Output the [x, y] coordinate of the center of the cell containing the given text.  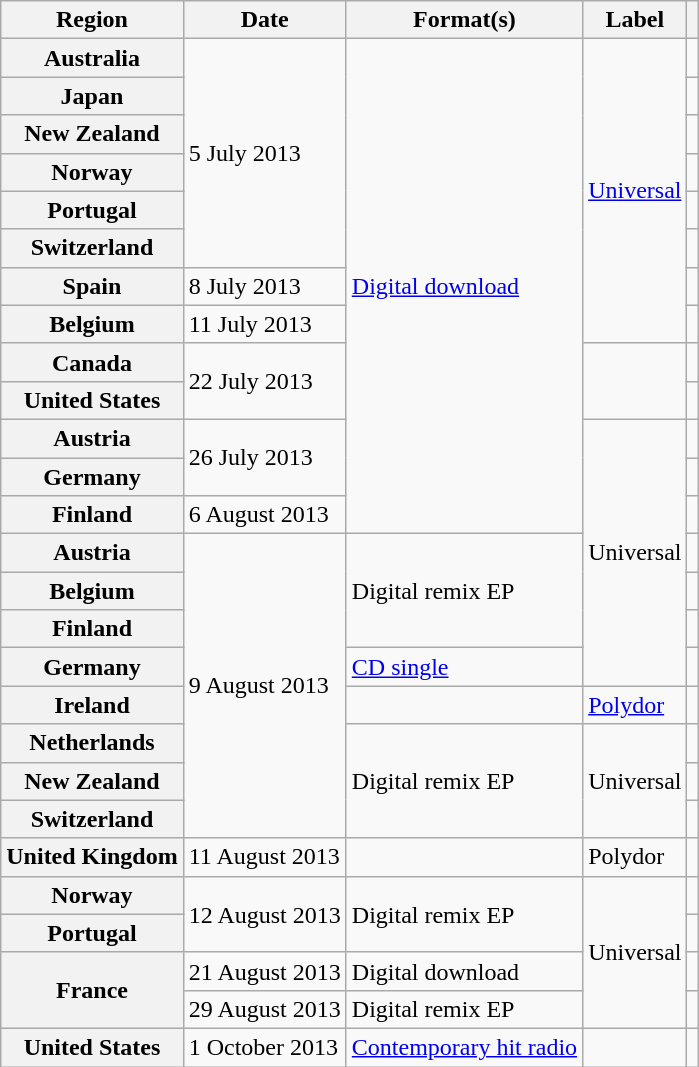
21 August 2013 [264, 971]
CD single [464, 667]
12 August 2013 [264, 914]
Region [92, 20]
29 August 2013 [264, 1009]
26 July 2013 [264, 457]
France [92, 990]
Australia [92, 58]
Ireland [92, 705]
9 August 2013 [264, 686]
6 August 2013 [264, 515]
11 July 2013 [264, 324]
5 July 2013 [264, 153]
Format(s) [464, 20]
Spain [92, 286]
Canada [92, 362]
Label [635, 20]
1 October 2013 [264, 1047]
22 July 2013 [264, 381]
Netherlands [92, 743]
11 August 2013 [264, 857]
United Kingdom [92, 857]
Contemporary hit radio [464, 1047]
Japan [92, 96]
Date [264, 20]
8 July 2013 [264, 286]
